From the cell containing the given text, extract its center point as [X, Y] coordinate. 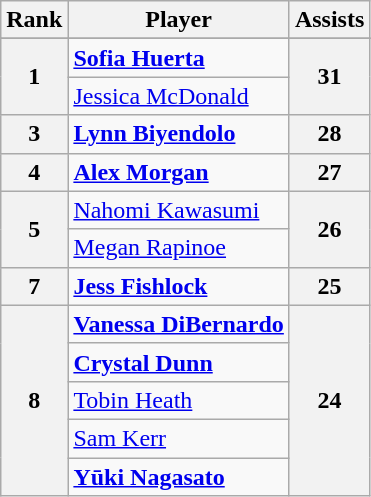
4 [34, 172]
31 [329, 77]
Lynn Biyendolo [179, 134]
Vanessa DiBernardo [179, 324]
Player [179, 20]
Rank [34, 20]
Tobin Heath [179, 400]
Megan Rapinoe [179, 248]
Crystal Dunn [179, 362]
Nahomi Kawasumi [179, 210]
5 [34, 229]
25 [329, 286]
27 [329, 172]
Yūki Nagasato [179, 477]
Assists [329, 20]
Alex Morgan [179, 172]
7 [34, 286]
24 [329, 400]
Sofia Huerta [179, 58]
Sam Kerr [179, 438]
3 [34, 134]
8 [34, 400]
28 [329, 134]
26 [329, 229]
1 [34, 77]
Jessica McDonald [179, 96]
Jess Fishlock [179, 286]
